Detect which cell encompasses the target text, then output its [X, Y] center coordinate. 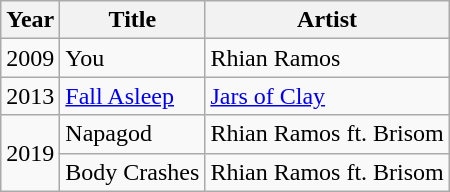
Rhian Ramos [327, 58]
2019 [30, 153]
You [132, 58]
Year [30, 20]
Napagod [132, 134]
Fall Asleep [132, 96]
Artist [327, 20]
2013 [30, 96]
Title [132, 20]
2009 [30, 58]
Body Crashes [132, 172]
Jars of Clay [327, 96]
